Scan for the cell matching the given text and deliver its (X, Y) coordinate at center. 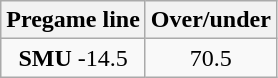
Pregame line (74, 20)
70.5 (210, 58)
Over/under (210, 20)
SMU -14.5 (74, 58)
